Capture the cell that displays the provided text and extract its (x, y) central coordinate. 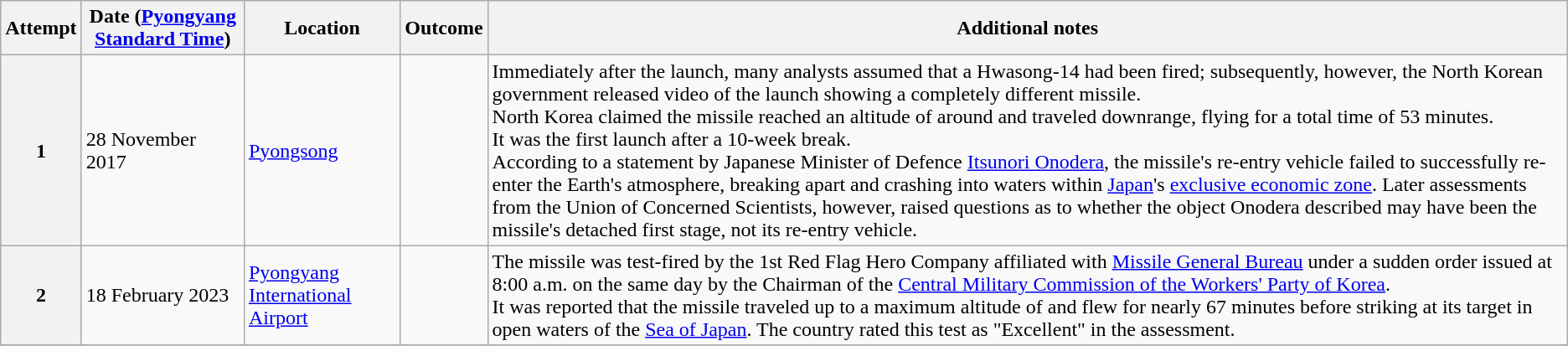
2 (41, 295)
Attempt (41, 28)
Pyongsong (322, 151)
Additional notes (1027, 28)
1 (41, 151)
Pyongyang International Airport (322, 295)
Location (322, 28)
Date (Pyongyang Standard Time) (162, 28)
Outcome (444, 28)
28 November 2017 (162, 151)
18 February 2023 (162, 295)
